Locate the cell with the specified text and output its (X, Y) center coordinate. 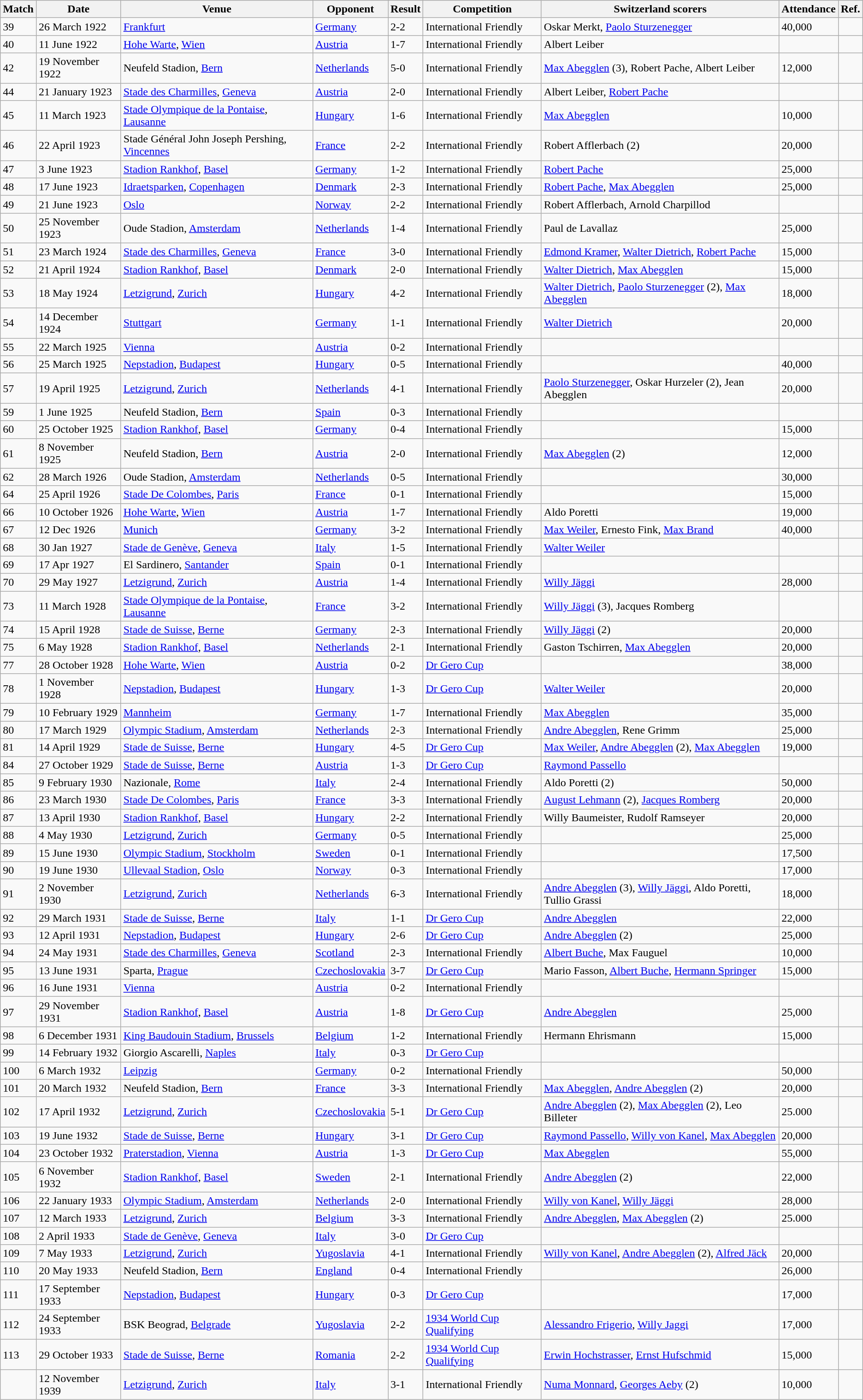
15 June 1930 (78, 853)
12 March 1933 (78, 1218)
Robert Pache, Max Abegglen (660, 187)
England (350, 1271)
Hermann Ehrismann (660, 1035)
81 (18, 747)
24 May 1931 (78, 953)
Robert Afflerbach (2) (660, 146)
Walter Dietrich, Paolo Sturzenegger (2), Max Abegglen (660, 293)
5-1 (406, 1112)
48 (18, 187)
Result (406, 9)
Raymond Passello, Willy von Kanel, Max Abegglen (660, 1135)
Giorgio Ascarelli, Naples (217, 1053)
22 January 1933 (78, 1200)
87 (18, 818)
27 October 1929 (78, 765)
17 Apr 1927 (78, 565)
13 April 1930 (78, 818)
21 January 1923 (78, 92)
17 March 1929 (78, 730)
Opponent (350, 9)
19 April 1925 (78, 388)
Max Weiler, Ernesto Fink, Max Brand (660, 529)
50 (18, 228)
19 June 1932 (78, 1135)
25 March 1925 (78, 365)
60 (18, 429)
29 November 1931 (78, 1012)
4 May 1930 (78, 835)
45 (18, 115)
88 (18, 835)
Willy Jäggi (3), Jacques Romberg (660, 606)
Leipzig (217, 1071)
20 May 1933 (78, 1271)
80 (18, 730)
24 September 1933 (78, 1324)
12 Dec 1926 (78, 529)
4-2 (406, 293)
Willy Baumeister, Rudolf Ramseyer (660, 818)
8 November 1925 (78, 453)
Numa Monnard, Georges Aeby (2) (660, 1384)
86 (18, 800)
Andre Abegglen (2), Max Abegglen (2), Leo Billeter (660, 1112)
Switzerland scorers (660, 9)
54 (18, 324)
BSK Beograd, Belgrade (217, 1324)
90 (18, 870)
13 June 1931 (78, 971)
92 (18, 918)
Praterstadion, Vienna (217, 1153)
105 (18, 1177)
11 March 1923 (78, 115)
25 April 1926 (78, 494)
49 (18, 204)
Willy Jäggi (660, 582)
30 Jan 1927 (78, 547)
108 (18, 1235)
Andre Abegglen (3), Willy Jäggi, Aldo Poretti, Tullio Grassi (660, 894)
29 March 1931 (78, 918)
100 (18, 1071)
51 (18, 252)
Andre Abegglen, Max Abegglen (2) (660, 1218)
78 (18, 688)
61 (18, 453)
El Sardinero, Santander (217, 565)
97 (18, 1012)
96 (18, 988)
1-6 (406, 115)
20 March 1932 (78, 1088)
38,000 (809, 665)
74 (18, 630)
56 (18, 365)
14 December 1924 (78, 324)
18 May 1924 (78, 293)
25 October 1925 (78, 429)
Ullevaal Stadion, Oslo (217, 870)
21 April 1924 (78, 270)
6 May 1928 (78, 647)
95 (18, 971)
10 February 1929 (78, 712)
Stuttgart (217, 324)
29 October 1933 (78, 1355)
94 (18, 953)
64 (18, 494)
57 (18, 388)
2 April 1933 (78, 1235)
62 (18, 477)
107 (18, 1218)
Date (78, 9)
10 October 1926 (78, 512)
4-5 (406, 747)
3-7 (406, 971)
Stade Général John Joseph Pershing, Vincennes (217, 146)
Gaston Tschirren, Max Abegglen (660, 647)
Idraetsparken, Copenhagen (217, 187)
1 June 1925 (78, 412)
28 March 1926 (78, 477)
3 June 1923 (78, 169)
35,000 (809, 712)
Max Abegglen, Andre Abegglen (2) (660, 1088)
28 October 1928 (78, 665)
17 April 1932 (78, 1112)
79 (18, 712)
Oskar Merkt, Paolo Sturzenegger (660, 27)
23 October 1932 (78, 1153)
6 March 1932 (78, 1071)
1-5 (406, 547)
16 June 1931 (78, 988)
29 May 1927 (78, 582)
Mannheim (217, 712)
12 November 1939 (78, 1384)
68 (18, 547)
Frankfurt (217, 27)
5-0 (406, 68)
103 (18, 1135)
Munich (217, 529)
26 March 1922 (78, 27)
Alessandro Frigerio, Willy Jaggi (660, 1324)
23 March 1924 (78, 252)
Scotland (350, 953)
Raymond Passello (660, 765)
98 (18, 1035)
Willy von Kanel, Andre Abegglen (2), Alfred Jäck (660, 1253)
6 November 1932 (78, 1177)
113 (18, 1355)
40 (18, 44)
67 (18, 529)
6-3 (406, 894)
Romania (350, 1355)
106 (18, 1200)
Albert Leiber (660, 44)
66 (18, 512)
70 (18, 582)
112 (18, 1324)
Robert Pache (660, 169)
17 June 1923 (78, 187)
Aldo Poretti (660, 512)
King Baudouin Stadium, Brussels (217, 1035)
99 (18, 1053)
1-8 (406, 1012)
August Lehmann (2), Jacques Romberg (660, 800)
59 (18, 412)
Oslo (217, 204)
75 (18, 647)
Nazionale, Rome (217, 782)
Match (18, 9)
23 March 1930 (78, 800)
111 (18, 1295)
91 (18, 894)
53 (18, 293)
110 (18, 1271)
Willy Jäggi (2) (660, 630)
11 March 1928 (78, 606)
Willy von Kanel, Willy Jäggi (660, 1200)
22 March 1925 (78, 347)
2 November 1930 (78, 894)
44 (18, 92)
Competition (482, 9)
17,500 (809, 853)
Edmond Kramer, Walter Dietrich, Robert Pache (660, 252)
55,000 (809, 1153)
69 (18, 565)
Attendance (809, 9)
Aldo Poretti (2) (660, 782)
Paolo Sturzenegger, Oskar Hurzeler (2), Jean Abegglen (660, 388)
14 February 1932 (78, 1053)
42 (18, 68)
102 (18, 1112)
9 February 1930 (78, 782)
Venue (217, 9)
109 (18, 1253)
Erwin Hochstrasser, Ernst Hufschmid (660, 1355)
19 June 1930 (78, 870)
84 (18, 765)
47 (18, 169)
Walter Dietrich, Max Abegglen (660, 270)
Max Abegglen (2) (660, 453)
Sparta, Prague (217, 971)
Albert Leiber, Robert Pache (660, 92)
26,000 (809, 1271)
25 November 1923 (78, 228)
17 September 1933 (78, 1295)
Mario Fasson, Albert Buche, Hermann Springer (660, 971)
Albert Buche, Max Fauguel (660, 953)
101 (18, 1088)
Max Weiler, Andre Abegglen (2), Max Abegglen (660, 747)
85 (18, 782)
93 (18, 935)
15 April 1928 (78, 630)
19 November 1922 (78, 68)
Robert Afflerbach, Arnold Charpillod (660, 204)
73 (18, 606)
Olympic Stadium, Stockholm (217, 853)
Walter Dietrich (660, 324)
55 (18, 347)
46 (18, 146)
Ref. (850, 9)
52 (18, 270)
1 November 1928 (78, 688)
6 December 1931 (78, 1035)
22 April 1923 (78, 146)
Andre Abegglen, Rene Grimm (660, 730)
Max Abegglen (3), Robert Pache, Albert Leiber (660, 68)
7 May 1933 (78, 1253)
12 April 1931 (78, 935)
77 (18, 665)
104 (18, 1153)
14 April 1929 (78, 747)
39 (18, 27)
2-4 (406, 782)
Paul de Lavallaz (660, 228)
2-6 (406, 935)
21 June 1923 (78, 204)
30,000 (809, 477)
11 June 1922 (78, 44)
89 (18, 853)
